Extract the (x, y) coordinate from the center of the cell holding the provided text.  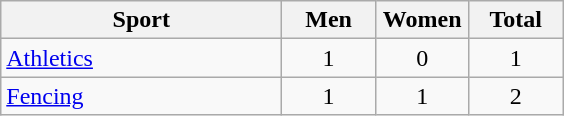
Sport (142, 20)
Fencing (142, 96)
2 (516, 96)
Total (516, 20)
Women (422, 20)
0 (422, 58)
Athletics (142, 58)
Men (329, 20)
